Return the (X, Y) coordinate for the center point of the cell that contains the specified text.  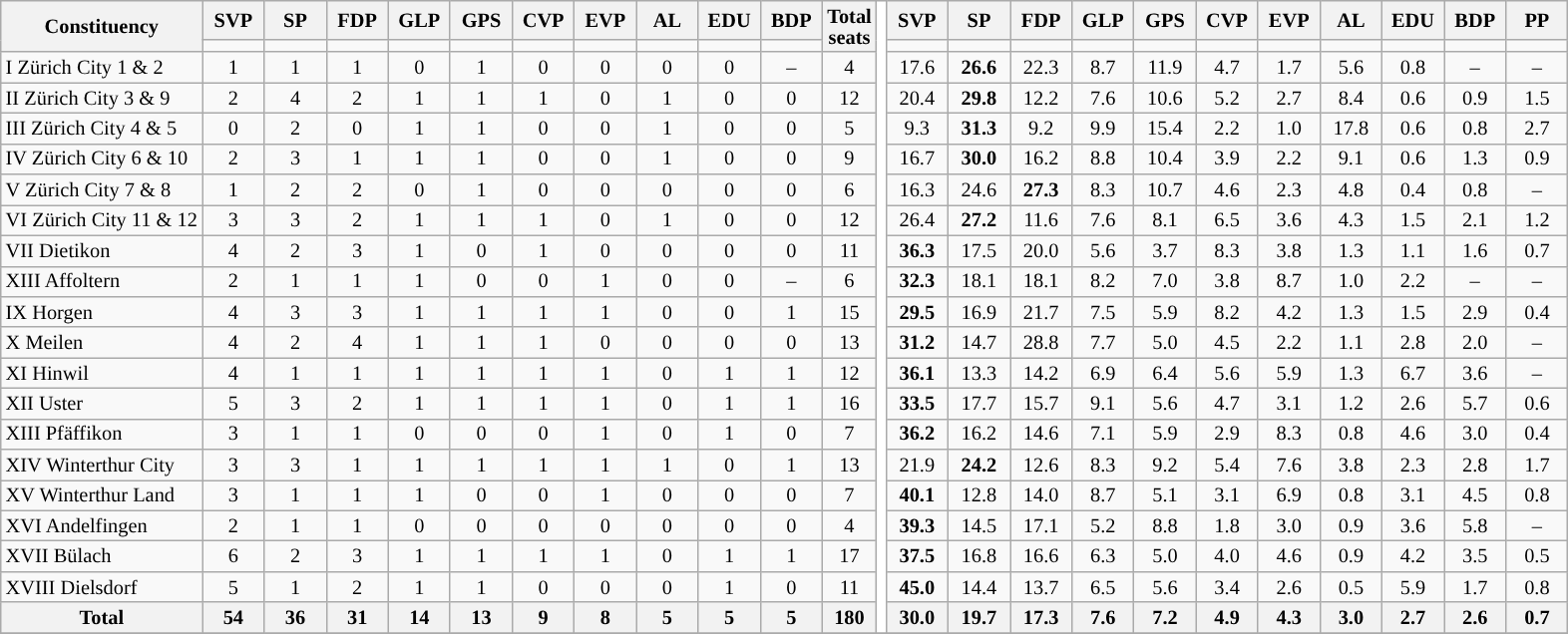
IV Zürich City 6 & 10 (102, 159)
3.4 (1227, 586)
1.8 (1227, 526)
14.0 (1041, 494)
16.8 (979, 556)
8.1 (1165, 219)
31 (357, 618)
11.6 (1041, 219)
37.5 (917, 556)
Constituency (102, 26)
Total (102, 618)
2.1 (1475, 219)
40.1 (917, 494)
V Zürich City 7 & 8 (102, 189)
6.4 (1165, 373)
8.4 (1351, 98)
10.6 (1165, 98)
36.3 (917, 251)
21.9 (917, 465)
12.6 (1041, 465)
20.4 (917, 98)
15.7 (1041, 403)
6.3 (1103, 556)
14.7 (979, 343)
20.0 (1041, 251)
10.7 (1165, 189)
X Meilen (102, 343)
17.8 (1351, 128)
XVIII Dielsdorf (102, 586)
14 (419, 618)
24.6 (979, 189)
VII Dietikon (102, 251)
9.3 (917, 128)
24.2 (979, 465)
7.5 (1103, 311)
7.1 (1103, 435)
XI Hinwil (102, 373)
1.6 (1475, 251)
13.7 (1041, 586)
7.0 (1165, 281)
36.2 (917, 435)
36 (295, 618)
7.7 (1103, 343)
17.3 (1041, 618)
15 (849, 311)
XIII Pfäffikon (102, 435)
XII Uster (102, 403)
VI Zürich City 11 & 12 (102, 219)
33.5 (917, 403)
17.6 (917, 68)
180 (849, 618)
31.2 (917, 343)
32.3 (917, 281)
31.3 (979, 128)
10.4 (1165, 159)
11.9 (1165, 68)
9.9 (1103, 128)
14.5 (979, 526)
5.4 (1227, 465)
4.0 (1227, 556)
45.0 (917, 586)
14.6 (1041, 435)
4.9 (1227, 618)
2.0 (1475, 343)
26.4 (917, 219)
14.4 (979, 586)
28.8 (1041, 343)
II Zürich City 3 & 9 (102, 98)
5.7 (1475, 403)
12.2 (1041, 98)
5.1 (1165, 494)
XVI Andelfingen (102, 526)
27.3 (1041, 189)
7.2 (1165, 618)
XIII Affoltern (102, 281)
17 (849, 556)
IX Horgen (102, 311)
36.1 (917, 373)
15.4 (1165, 128)
3.7 (1165, 251)
16.9 (979, 311)
17.5 (979, 251)
17.1 (1041, 526)
27.2 (979, 219)
19.7 (979, 618)
4.8 (1351, 189)
8 (605, 618)
I Zürich City 1 & 2 (102, 68)
3.9 (1227, 159)
29.5 (917, 311)
14.2 (1041, 373)
Totalseats (849, 26)
6.7 (1412, 373)
54 (233, 618)
29.8 (979, 98)
III Zürich City 4 & 5 (102, 128)
39.3 (917, 526)
3.5 (1475, 556)
13.3 (979, 373)
XVII Bülach (102, 556)
16.7 (917, 159)
PP (1537, 20)
16.6 (1041, 556)
5.8 (1475, 526)
16.3 (917, 189)
22.3 (1041, 68)
16 (849, 403)
21.7 (1041, 311)
26.6 (979, 68)
XIV Winterthur City (102, 465)
12.8 (979, 494)
XV Winterthur Land (102, 494)
17.7 (979, 403)
